Locate the cell with the specified text and output its (x, y) center coordinate. 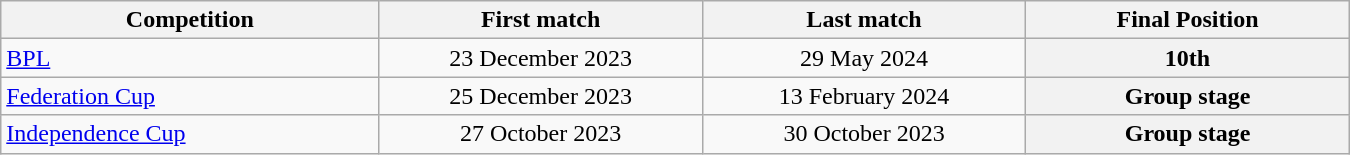
BPL (190, 58)
13 February 2024 (864, 96)
10th (1188, 58)
Independence Cup (190, 134)
23 December 2023 (540, 58)
Competition (190, 20)
27 October 2023 (540, 134)
25 December 2023 (540, 96)
Final Position (1188, 20)
29 May 2024 (864, 58)
Last match (864, 20)
Federation Cup (190, 96)
30 October 2023 (864, 134)
First match (540, 20)
